For the text-containing cell, return its midpoint in [x, y] coordinate format. 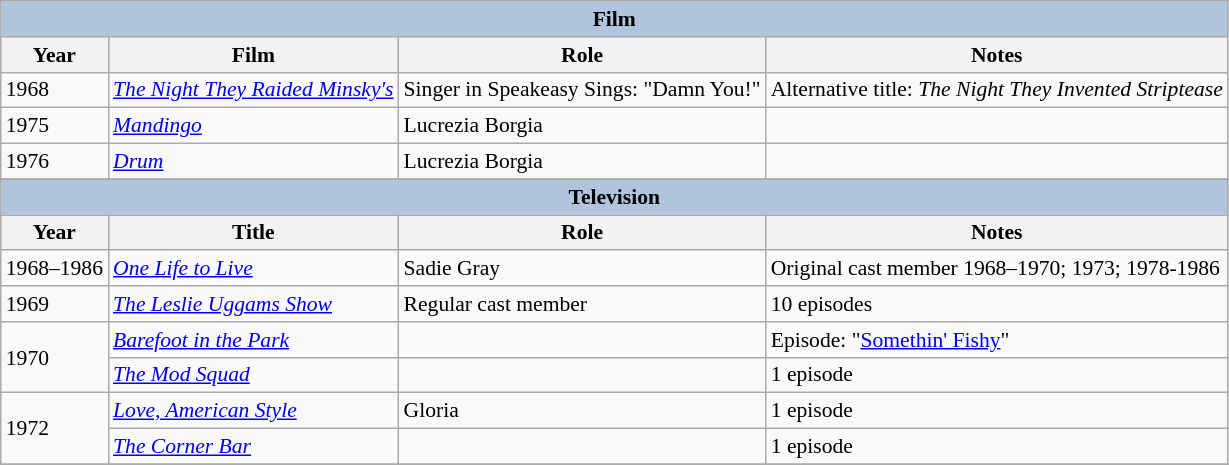
The Leslie Uggams Show [254, 304]
Singer in Speakeasy Sings: "Damn You!" [582, 90]
1975 [54, 126]
Barefoot in the Park [254, 340]
One Life to Live [254, 269]
Love, American Style [254, 411]
Regular cast member [582, 304]
1972 [54, 428]
Original cast member 1968–1970; 1973; 1978-1986 [997, 269]
Title [254, 233]
Drum [254, 162]
Mandingo [254, 126]
Television [614, 197]
The Corner Bar [254, 447]
Alternative title: The Night They Invented Striptease [997, 90]
The Night They Raided Minsky's [254, 90]
1968 [54, 90]
1969 [54, 304]
1976 [54, 162]
1970 [54, 358]
1968–1986 [54, 269]
Gloria [582, 411]
Sadie Gray [582, 269]
The Mod Squad [254, 375]
Episode: "Somethin' Fishy" [997, 340]
10 episodes [997, 304]
